Provide the [X, Y] coordinate of the cell's center where the given text is located.  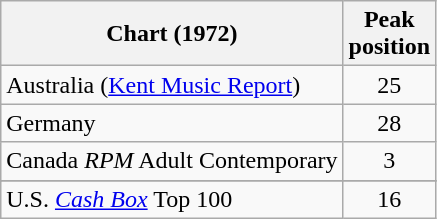
Australia (Kent Music Report) [172, 85]
25 [389, 85]
Peakposition [389, 34]
16 [389, 199]
U.S. Cash Box Top 100 [172, 199]
Germany [172, 123]
3 [389, 161]
Canada RPM Adult Contemporary [172, 161]
28 [389, 123]
Chart (1972) [172, 34]
